Scan for the cell matching the given text and deliver its [X, Y] coordinate at center. 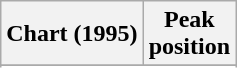
Peakposition [189, 34]
Chart (1995) [72, 34]
